Locate the cell with the specified text and output its (x, y) center coordinate. 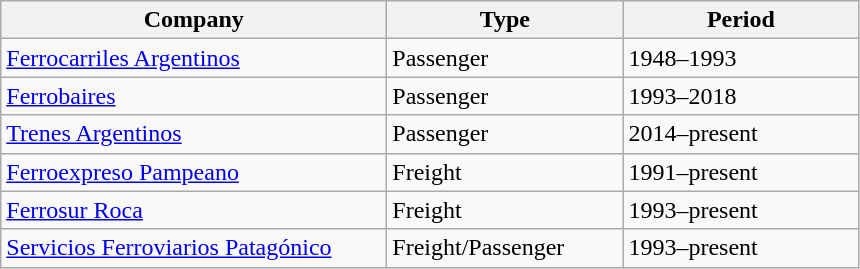
Type (505, 20)
Trenes Argentinos (194, 134)
1948–1993 (741, 58)
Ferroexpreso Pampeano (194, 172)
Servicios Ferroviarios Patagónico (194, 248)
Company (194, 20)
Period (741, 20)
1991–present (741, 172)
Ferrosur Roca (194, 210)
Ferrocarriles Argentinos (194, 58)
Ferrobaires (194, 96)
2014–present (741, 134)
Freight/Passenger (505, 248)
1993–2018 (741, 96)
